Output the [X, Y] coordinate of the center of the cell containing the given text.  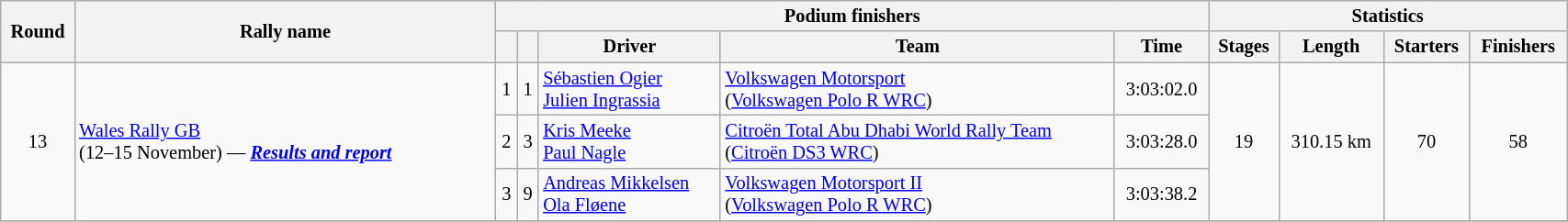
Citroën Total Abu Dhabi World Rally Team (Citroën DS3 WRC) [917, 141]
Kris Meeke Paul Nagle [629, 141]
70 [1427, 141]
9 [527, 194]
Finishers [1518, 47]
Wales Rally GB(12–15 November) — Results and report [285, 141]
2 [507, 141]
Team [917, 47]
310.15 km [1331, 141]
Sébastien Ogier Julien Ingrassia [629, 89]
Andreas Mikkelsen Ola Fløene [629, 194]
3:03:28.0 [1161, 141]
Rally name [285, 31]
19 [1244, 141]
Length [1331, 47]
Time [1161, 47]
13 [39, 141]
Round [39, 31]
Stages [1244, 47]
Volkswagen Motorsport II (Volkswagen Polo R WRC) [917, 194]
Podium finishers [852, 16]
3:03:38.2 [1161, 194]
Statistics [1388, 16]
Starters [1427, 47]
Driver [629, 47]
58 [1518, 141]
Volkswagen Motorsport (Volkswagen Polo R WRC) [917, 89]
3:03:02.0 [1161, 89]
